For the text-containing cell, return its midpoint in (x, y) coordinate format. 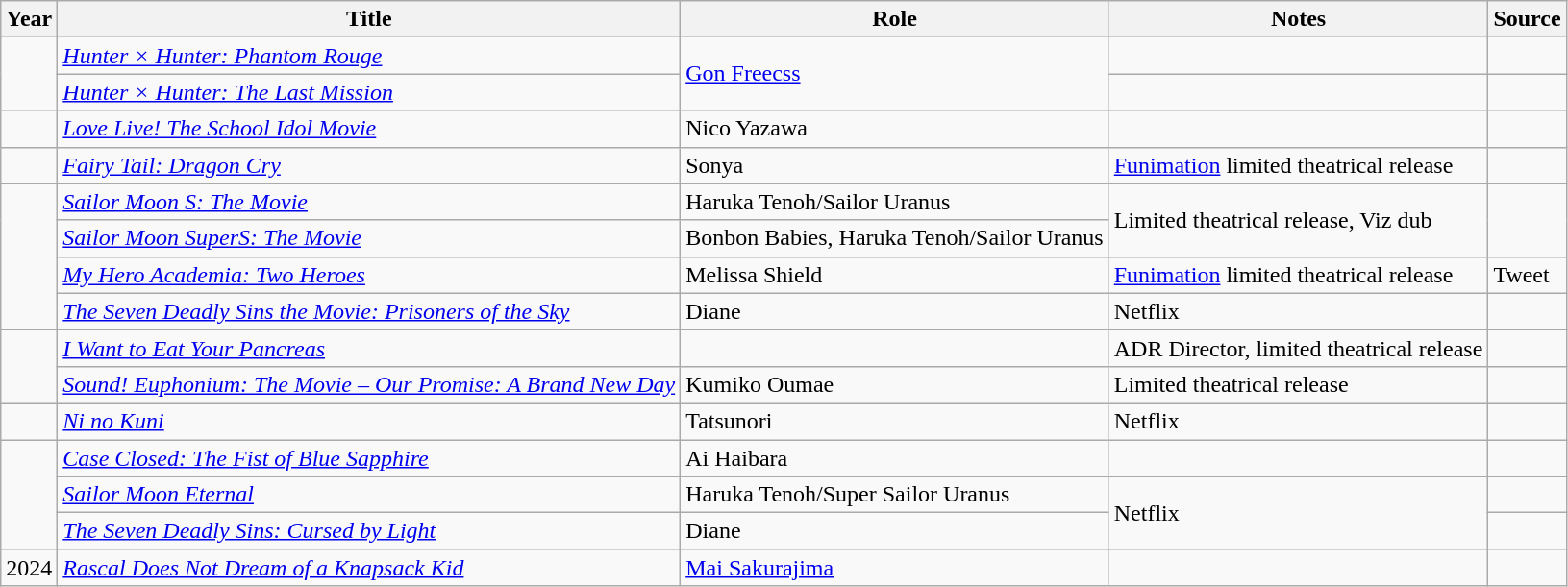
Sailor Moon S: The Movie (369, 202)
Hunter × Hunter: Phantom Rouge (369, 56)
Hunter × Hunter: The Last Mission (369, 92)
Mai Sakurajima (895, 568)
Year (29, 19)
Tweet (1527, 275)
I Want to Eat Your Pancreas (369, 348)
Ni no Kuni (369, 421)
Limited theatrical release, Viz dub (1298, 220)
Love Live! The School Idol Movie (369, 129)
Haruka Tenoh/Sailor Uranus (895, 202)
Bonbon Babies, Haruka Tenoh/Sailor Uranus (895, 238)
The Seven Deadly Sins the Movie: Prisoners of the Sky (369, 311)
Case Closed: The Fist of Blue Sapphire (369, 458)
Notes (1298, 19)
Limited theatrical release (1298, 384)
Source (1527, 19)
Haruka Tenoh/Super Sailor Uranus (895, 495)
Gon Freecss (895, 74)
The Seven Deadly Sins: Cursed by Light (369, 531)
Sailor Moon SuperS: The Movie (369, 238)
Ai Haibara (895, 458)
Title (369, 19)
Tatsunori (895, 421)
Kumiko Oumae (895, 384)
Nico Yazawa (895, 129)
Melissa Shield (895, 275)
ADR Director, limited theatrical release (1298, 348)
Fairy Tail: Dragon Cry (369, 165)
Role (895, 19)
Sound! Euphonium: The Movie – Our Promise: A Brand New Day (369, 384)
My Hero Academia: Two Heroes (369, 275)
Rascal Does Not Dream of a Knapsack Kid (369, 568)
2024 (29, 568)
Sailor Moon Eternal (369, 495)
Sonya (895, 165)
